Output the (X, Y) coordinate of the center of the cell containing the given text.  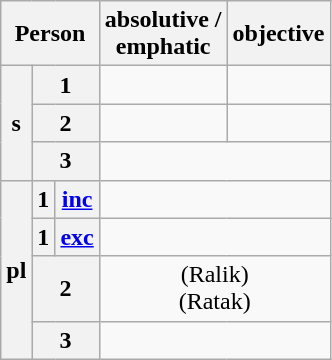
Person (50, 34)
absolutive /emphatic (163, 34)
exc (77, 237)
inc (77, 199)
objective (278, 34)
pl (16, 270)
s (16, 123)
(Ralik) (Ratak) (214, 288)
